Determine the [x, y] coordinate at the center of the cell enclosing the given text.  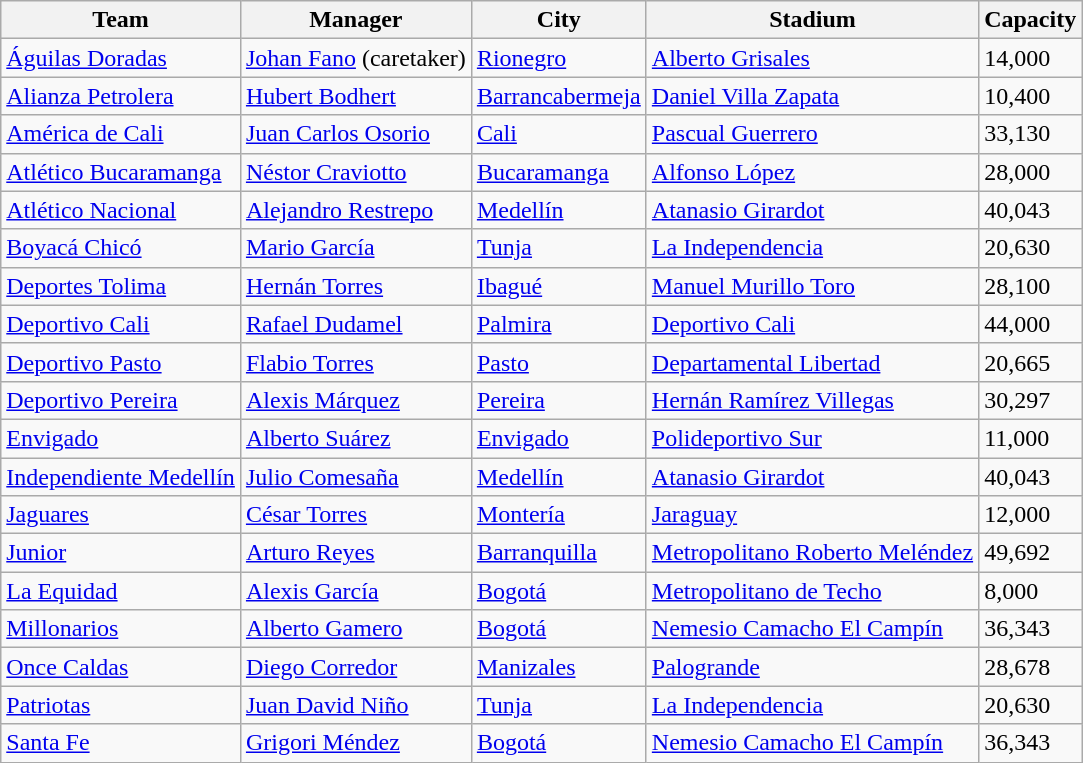
Polideportivo Sur [812, 438]
Pasto [558, 362]
Capacity [1030, 20]
Millonarios [121, 629]
Santa Fe [121, 743]
Mario García [356, 248]
City [558, 20]
8,000 [1030, 591]
Metropolitano de Techo [812, 591]
Junior [121, 553]
Alianza Petrolera [121, 96]
Alexis Márquez [356, 400]
Alexis García [356, 591]
Rafael Dudamel [356, 324]
Hernán Torres [356, 286]
10,400 [1030, 96]
Jaguares [121, 515]
Atlético Nacional [121, 210]
Manuel Murillo Toro [812, 286]
Grigori Méndez [356, 743]
44,000 [1030, 324]
Alberto Gamero [356, 629]
28,100 [1030, 286]
33,130 [1030, 134]
Once Caldas [121, 667]
Pascual Guerrero [812, 134]
Ibagué [558, 286]
Bucaramanga [558, 172]
11,000 [1030, 438]
Diego Corredor [356, 667]
Juan David Niño [356, 705]
Independiente Medellín [121, 477]
Deportivo Pereira [121, 400]
Deportes Tolima [121, 286]
28,000 [1030, 172]
Departamental Libertad [812, 362]
Rionegro [558, 58]
Patriotas [121, 705]
César Torres [356, 515]
Julio Comesaña [356, 477]
Alberto Suárez [356, 438]
Stadium [812, 20]
Johan Fano (caretaker) [356, 58]
Flabio Torres [356, 362]
20,665 [1030, 362]
Barranquilla [558, 553]
La Equidad [121, 591]
Deportivo Pasto [121, 362]
28,678 [1030, 667]
Néstor Craviotto [356, 172]
Juan Carlos Osorio [356, 134]
Barrancabermeja [558, 96]
14,000 [1030, 58]
Palmira [558, 324]
Metropolitano Roberto Meléndez [812, 553]
Alejandro Restrepo [356, 210]
Boyacá Chicó [121, 248]
Hernán Ramírez Villegas [812, 400]
Hubert Bodhert [356, 96]
Jaraguay [812, 515]
Daniel Villa Zapata [812, 96]
Palogrande [812, 667]
América de Cali [121, 134]
Atlético Bucaramanga [121, 172]
Arturo Reyes [356, 553]
Pereira [558, 400]
Águilas Doradas [121, 58]
Team [121, 20]
12,000 [1030, 515]
30,297 [1030, 400]
Manager [356, 20]
49,692 [1030, 553]
Alberto Grisales [812, 58]
Alfonso López [812, 172]
Manizales [558, 667]
Cali [558, 134]
Montería [558, 515]
